Extract the [x, y] coordinate from the center of the cell holding the provided text.  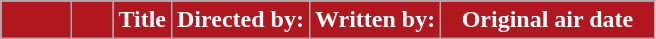
Title [142, 20]
Written by: [374, 20]
Directed by: [240, 20]
Original air date [548, 20]
